From the cell containing the given text, extract its center point as (X, Y) coordinate. 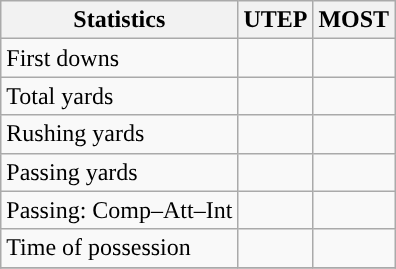
First downs (120, 58)
UTEP (276, 20)
Passing yards (120, 172)
Total yards (120, 96)
MOST (354, 20)
Statistics (120, 20)
Time of possession (120, 248)
Passing: Comp–Att–Int (120, 210)
Rushing yards (120, 134)
